Determine the [x, y] coordinate at the center of the cell enclosing the given text.  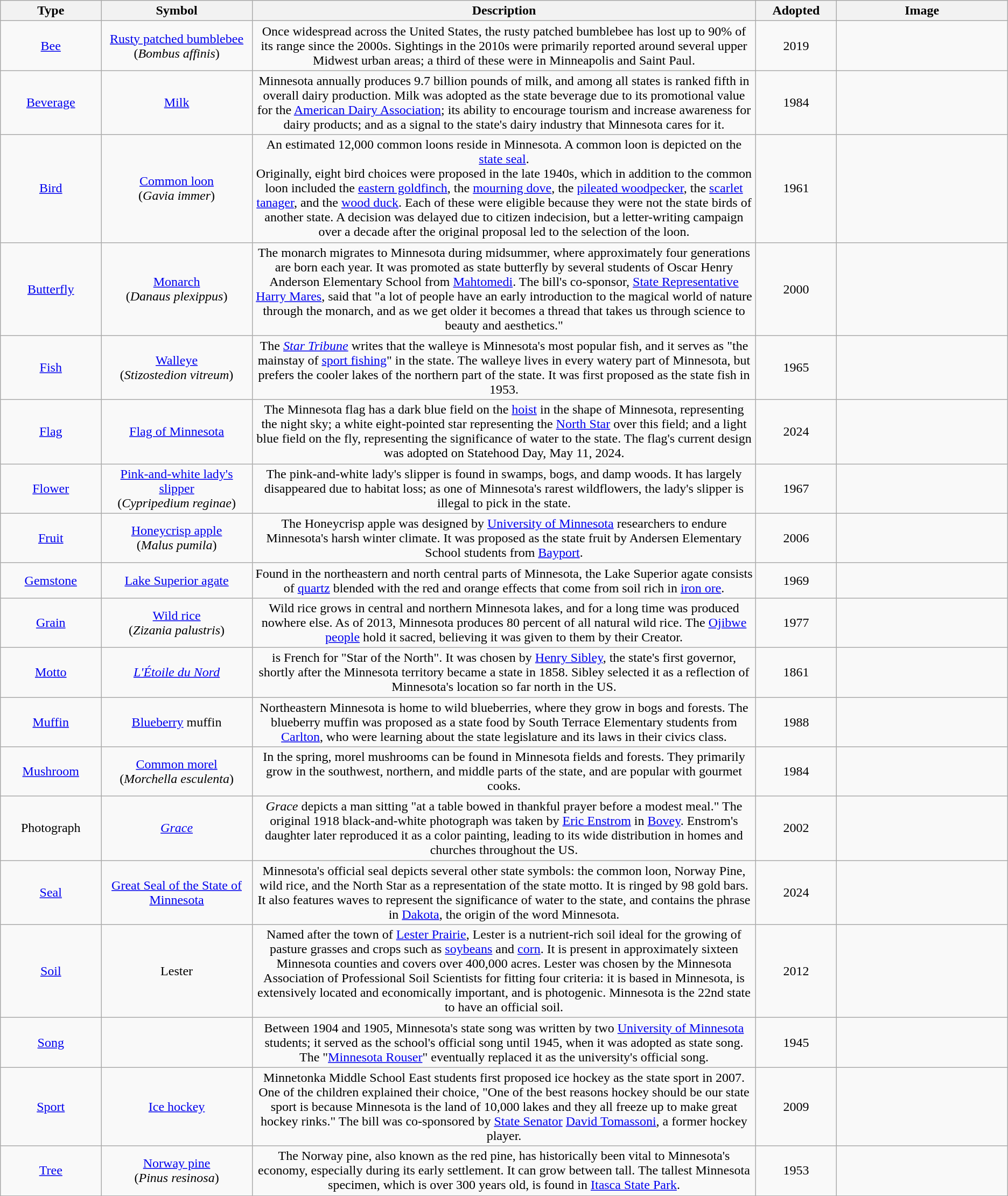
Ice hockey [177, 1107]
Symbol [177, 11]
2000 [796, 289]
Bee [51, 46]
Type [51, 11]
2019 [796, 46]
Walleye(Stizostedion vitreum) [177, 367]
Song [51, 1043]
Muffin [51, 722]
1988 [796, 722]
Fruit [51, 538]
L'Étoile du Nord [177, 672]
1861 [796, 672]
Norway pine(Pinus resinosa) [177, 1171]
Grace [177, 828]
Common morel(Morchella esculenta) [177, 772]
Honeycrisp apple(Malus pumila) [177, 538]
2009 [796, 1107]
1945 [796, 1043]
2012 [796, 971]
Rusty patched bumblebee(Bombus affinis) [177, 46]
Monarch(Danaus plexippus) [177, 289]
1965 [796, 367]
Lester [177, 971]
Lake Superior agate [177, 580]
Blueberry muffin [177, 722]
1969 [796, 580]
Adopted [796, 11]
Grain [51, 623]
Photograph [51, 828]
Motto [51, 672]
Description [504, 11]
Common loon(Gavia immer) [177, 188]
1953 [796, 1171]
Image [922, 11]
Soil [51, 971]
Flag [51, 432]
1967 [796, 488]
Mushroom [51, 772]
Flag of Minnesota [177, 432]
Sport [51, 1107]
2002 [796, 828]
Milk [177, 102]
Wild rice(Zizania palustris) [177, 623]
1977 [796, 623]
Butterfly [51, 289]
2006 [796, 538]
Seal [51, 893]
Great Seal of the State of Minnesota [177, 893]
Gemstone [51, 580]
Fish [51, 367]
Flower [51, 488]
Pink-and-white lady's slipper(Cypripedium reginae) [177, 488]
Beverage [51, 102]
Bird [51, 188]
1961 [796, 188]
Tree [51, 1171]
